Scan for the cell matching the given text and deliver its (X, Y) coordinate at center. 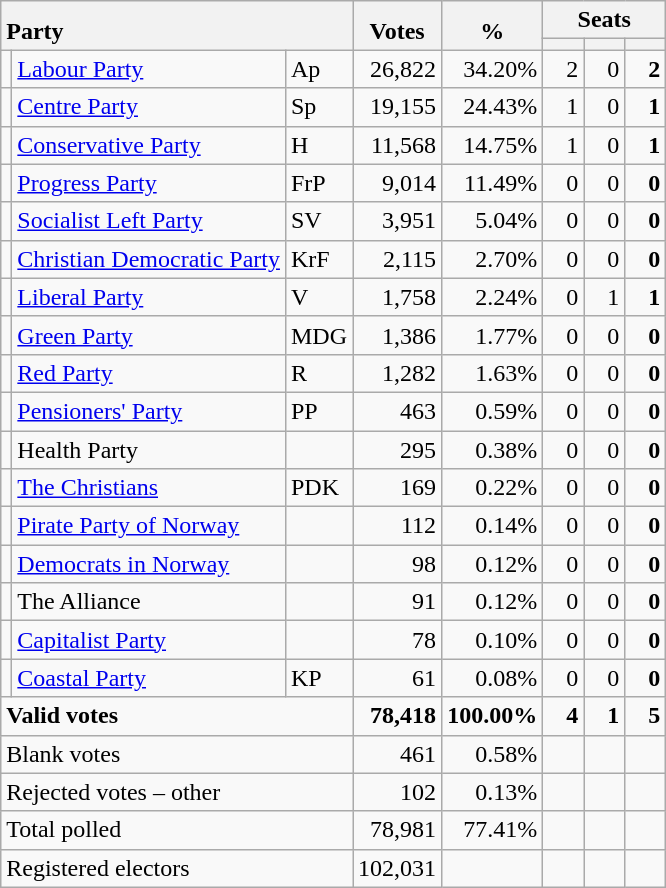
Seats (604, 20)
19,155 (398, 107)
100.00% (492, 716)
102 (398, 792)
SV (318, 221)
Labour Party (149, 69)
% (492, 26)
1.63% (492, 373)
0.59% (492, 411)
Votes (398, 26)
461 (398, 754)
The Alliance (149, 602)
Valid votes (177, 716)
2.24% (492, 297)
2,115 (398, 259)
0.58% (492, 754)
34.20% (492, 69)
PDK (318, 488)
KrF (318, 259)
Capitalist Party (149, 640)
Party (177, 26)
Pensioners' Party (149, 411)
24.43% (492, 107)
2.70% (492, 259)
9,014 (398, 183)
Socialist Left Party (149, 221)
0.08% (492, 678)
91 (398, 602)
77.41% (492, 830)
Conservative Party (149, 145)
Liberal Party (149, 297)
0.38% (492, 449)
169 (398, 488)
Centre Party (149, 107)
78,981 (398, 830)
Rejected votes – other (177, 792)
V (318, 297)
PP (318, 411)
Blank votes (177, 754)
5.04% (492, 221)
0.10% (492, 640)
Coastal Party (149, 678)
FrP (318, 183)
0.14% (492, 526)
61 (398, 678)
Pirate Party of Norway (149, 526)
H (318, 145)
MDG (318, 335)
Total polled (177, 830)
463 (398, 411)
1.77% (492, 335)
Health Party (149, 449)
Progress Party (149, 183)
Registered electors (177, 868)
1,282 (398, 373)
11.49% (492, 183)
5 (646, 716)
295 (398, 449)
78 (398, 640)
Green Party (149, 335)
The Christians (149, 488)
Ap (318, 69)
KP (318, 678)
78,418 (398, 716)
Red Party (149, 373)
11,568 (398, 145)
26,822 (398, 69)
98 (398, 564)
Democrats in Norway (149, 564)
Sp (318, 107)
1,386 (398, 335)
0.22% (492, 488)
112 (398, 526)
3,951 (398, 221)
4 (564, 716)
0.13% (492, 792)
102,031 (398, 868)
1,758 (398, 297)
R (318, 373)
14.75% (492, 145)
Christian Democratic Party (149, 259)
